Scan for the cell matching the given text and deliver its (X, Y) coordinate at center. 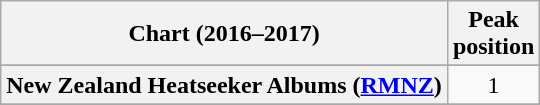
1 (493, 85)
Peakposition (493, 34)
New Zealand Heatseeker Albums (RMNZ) (224, 85)
Chart (2016–2017) (224, 34)
